Scan for the cell matching the given text and deliver its (X, Y) coordinate at center. 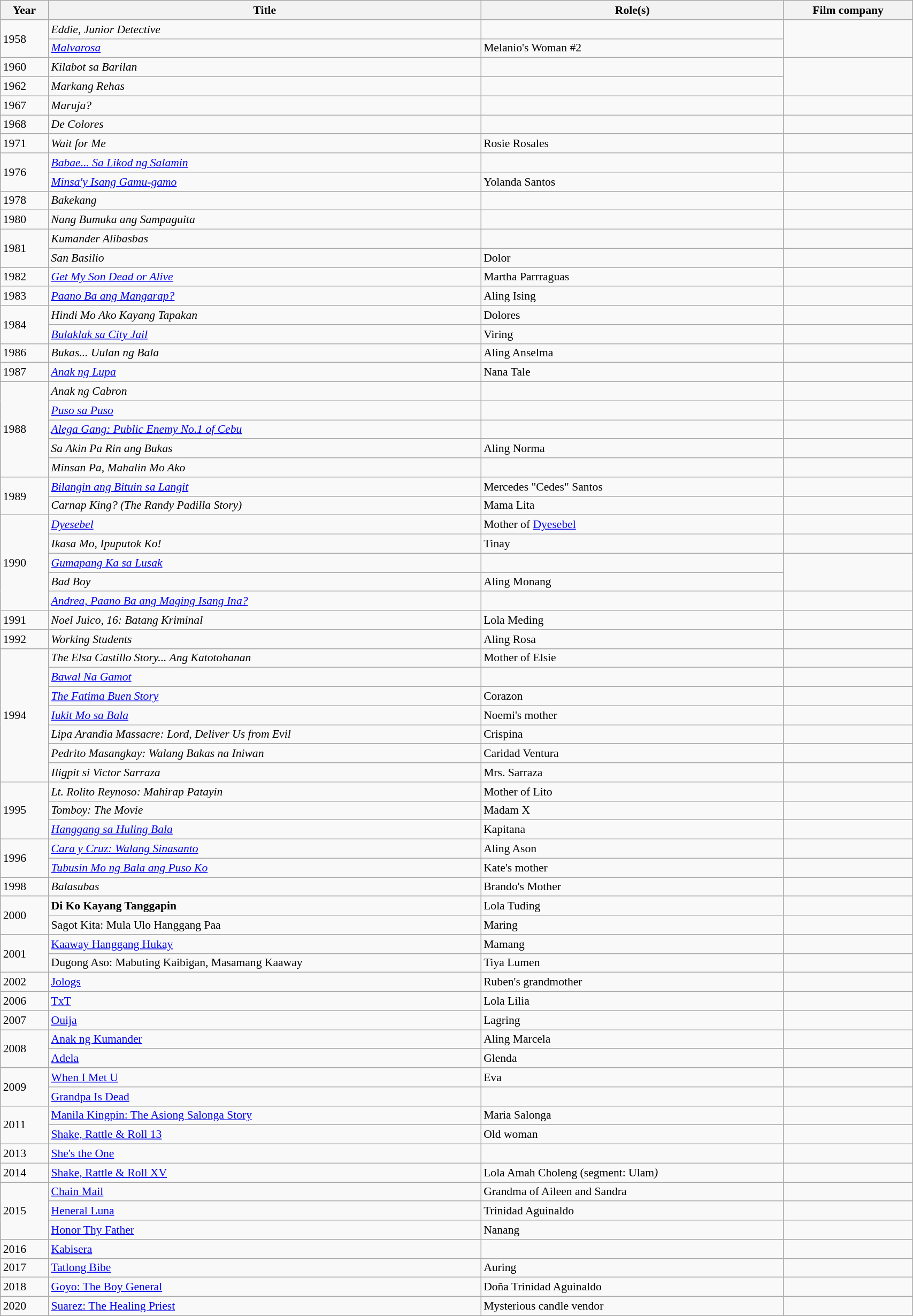
1994 (25, 715)
Kilabot sa Barilan (264, 67)
1978 (25, 201)
Eva (632, 1077)
Minsan Pa, Mahalin Mo Ako (264, 468)
Mama Lita (632, 506)
Mother of Elsie (632, 658)
Carnap King? (The Randy Padilla Story) (264, 506)
Bilangin ang Bituin sa Langit (264, 487)
Iligpit si Victor Sarraza (264, 772)
1995 (25, 811)
Minsa'y Isang Gamu-gamo (264, 182)
Manila Kingpin: The Asiong Salonga Story (264, 1115)
Jologs (264, 982)
Ouija (264, 1020)
Lola Amah Choleng (segment: Ulam) (632, 1173)
She's the One (264, 1154)
1962 (25, 87)
Goyo: The Boy General (264, 1287)
Grandma of Aileen and Sandra (632, 1192)
1986 (25, 353)
Babae... Sa Likod ng Salamin (264, 163)
2008 (25, 1049)
Brando's Mother (632, 887)
Role(s) (632, 10)
Kapitana (632, 830)
Tomboy: The Movie (264, 810)
Working Students (264, 639)
Caridad Ventura (632, 754)
Trinidad Aguinaldo (632, 1211)
Lola Lilia (632, 1001)
Gumapang Ka sa Lusak (264, 563)
1968 (25, 125)
Grandpa Is Dead (264, 1097)
Mother of Lito (632, 792)
2017 (25, 1268)
Heneral Luna (264, 1211)
Title (264, 10)
Aling Anselma (632, 353)
Mercedes "Cedes" Santos (632, 487)
Auring (632, 1268)
Andrea, Paano Ba ang Maging Isang Ina? (264, 601)
Balasubas (264, 887)
Corazon (632, 697)
2000 (25, 916)
Adela (264, 1059)
Noel Juico, 16: Batang Kriminal (264, 620)
1987 (25, 372)
Lola Meding (632, 620)
Malvarosa (264, 48)
Alega Gang: Public Enemy No.1 of Cebu (264, 430)
Nanang (632, 1230)
2015 (25, 1211)
Aling Monang (632, 582)
Cara y Cruz: Walang Sinasanto (264, 849)
Dolores (632, 315)
Anak ng Lupa (264, 372)
1988 (25, 430)
Di Ko Kayang Tanggapin (264, 906)
Anak ng Cabron (264, 392)
Paano Ba ang Mangarap? (264, 296)
Lipa Arandia Massacre: Lord, Deliver Us from Evil (264, 734)
1983 (25, 296)
Mamang (632, 944)
Sa Akin Pa Rin ang Bukas (264, 449)
Bakekang (264, 201)
Aling Ising (632, 296)
Glenda (632, 1059)
Wait for Me (264, 144)
Hanggang sa Huling Bala (264, 830)
1996 (25, 858)
Year (25, 10)
1971 (25, 144)
TxT (264, 1001)
Tubusin Mo ng Bala ang Puso Ko (264, 868)
2016 (25, 1249)
Suarez: The Healing Priest (264, 1306)
2006 (25, 1001)
Film company (848, 10)
Eddie, Junior Detective (264, 29)
Chain Mail (264, 1192)
Dugong Aso: Mabuting Kaibigan, Masamang Kaaway (264, 963)
Pedrito Masangkay: Walang Bakas na Iniwan (264, 754)
Nana Tale (632, 372)
1992 (25, 639)
1958 (25, 39)
2020 (25, 1306)
1990 (25, 563)
Dyesebel (264, 525)
Tinay (632, 544)
Kumander Alibasbas (264, 239)
Melanio's Woman #2 (632, 48)
Iukit Mo sa Bala (264, 715)
Tatlong Bibe (264, 1268)
Maruja? (264, 105)
Markang Rehas (264, 87)
2013 (25, 1154)
Noemi's mother (632, 715)
Maria Salonga (632, 1115)
Tiya Lumen (632, 963)
Lagring (632, 1020)
Ruben's grandmother (632, 982)
Aling Marcela (632, 1039)
Kate's mother (632, 868)
2014 (25, 1173)
Hindi Mo Ako Kayang Tapakan (264, 315)
Puso sa Puso (264, 410)
Shake, Rattle & Roll XV (264, 1173)
1981 (25, 248)
Mysterious candle vendor (632, 1306)
Bulaklak sa City Jail (264, 334)
Bawal Na Gamot (264, 677)
Yolanda Santos (632, 182)
De Colores (264, 125)
Aling Rosa (632, 639)
2001 (25, 953)
The Fatima Buen Story (264, 697)
Ikasa Mo, Ipuputok Ko! (264, 544)
2002 (25, 982)
1960 (25, 67)
Sagot Kita: Mula Ulo Hanggang Paa (264, 925)
Bad Boy (264, 582)
Nang Bumuka ang Sampaguita (264, 220)
Viring (632, 334)
Mrs. Sarraza (632, 772)
1980 (25, 220)
2011 (25, 1124)
1998 (25, 887)
Maring (632, 925)
Martha Parrraguas (632, 277)
Kaaway Hanggang Hukay (264, 944)
Madam X (632, 810)
Lt. Rolito Reynoso: Mahirap Patayin (264, 792)
2007 (25, 1020)
Aling Norma (632, 449)
Kabisera (264, 1249)
1991 (25, 620)
Mother of Dyesebel (632, 525)
Shake, Rattle & Roll 13 (264, 1135)
San Basilio (264, 258)
Get My Son Dead or Alive (264, 277)
1984 (25, 324)
Doña Trinidad Aguinaldo (632, 1287)
Anak ng Kumander (264, 1039)
1982 (25, 277)
Crispina (632, 734)
Honor Thy Father (264, 1230)
2018 (25, 1287)
2009 (25, 1087)
1976 (25, 172)
The Elsa Castillo Story... Ang Katotohanan (264, 658)
1967 (25, 105)
Aling Ason (632, 849)
When I Met U (264, 1077)
Dolor (632, 258)
Bukas... Uulan ng Bala (264, 353)
Old woman (632, 1135)
1989 (25, 496)
Rosie Rosales (632, 144)
Lola Tuding (632, 906)
